For the text-containing cell, return its midpoint in [x, y] coordinate format. 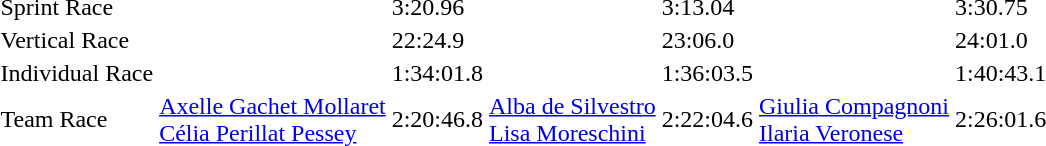
1:36:03.5 [707, 73]
1:34:01.8 [437, 73]
23:06.0 [707, 40]
22:24.9 [437, 40]
